Search for the cell housing the specified text and yield its (x, y) center coordinate. 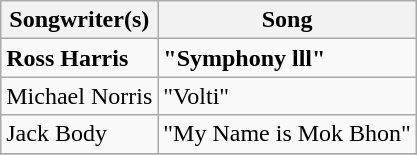
Michael Norris (80, 96)
"Symphony lll" (288, 58)
Jack Body (80, 134)
"My Name is Mok Bhon" (288, 134)
Songwriter(s) (80, 20)
Song (288, 20)
Ross Harris (80, 58)
"Volti" (288, 96)
